Capture the cell that displays the provided text and extract its (X, Y) central coordinate. 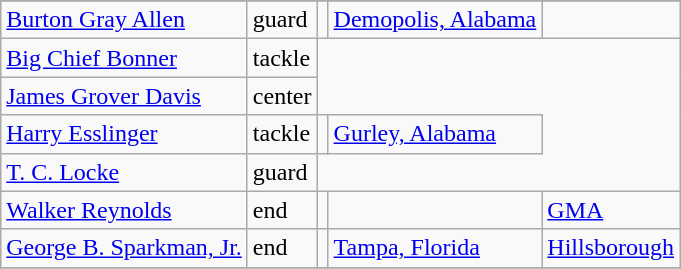
GMA (611, 210)
T. C. Locke (124, 172)
Tampa, Florida (435, 248)
center (282, 96)
Walker Reynolds (124, 210)
George B. Sparkman, Jr. (124, 248)
Hillsborough (611, 248)
Burton Gray Allen (124, 20)
Big Chief Bonner (124, 58)
James Grover Davis (124, 96)
Harry Esslinger (124, 134)
Gurley, Alabama (435, 134)
Demopolis, Alabama (435, 20)
